Return [x, y] of the center of cell containing provided text 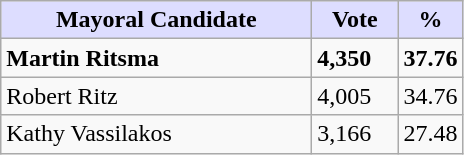
4,005 [355, 96]
34.76 [430, 96]
3,166 [355, 134]
Mayoral Candidate [156, 20]
Vote [355, 20]
Kathy Vassilakos [156, 134]
Robert Ritz [156, 96]
Martin Ritsma [156, 58]
27.48 [430, 134]
37.76 [430, 58]
% [430, 20]
4,350 [355, 58]
